Return the [X, Y] coordinate for the center point of the cell that contains the specified text.  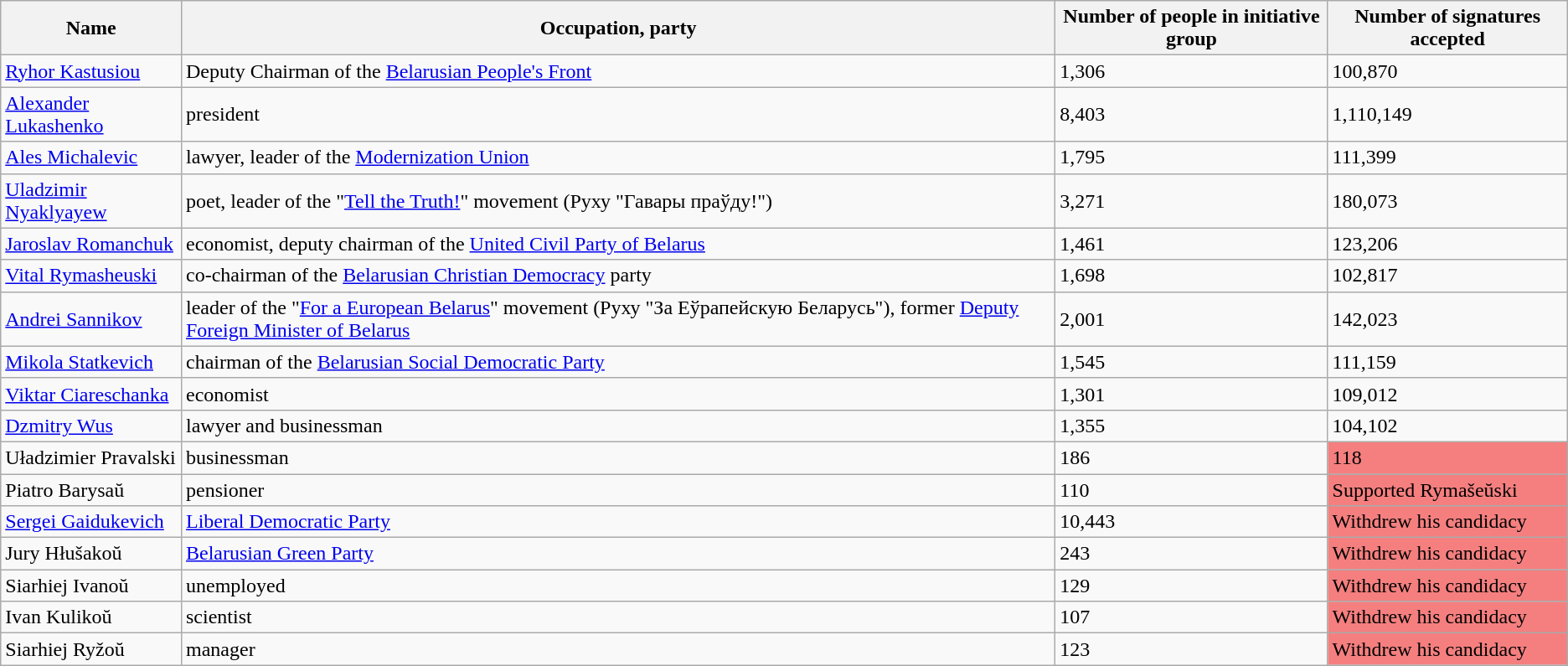
109,012 [1447, 394]
lawyer and businessman [618, 426]
pensioner [618, 490]
Occupation, party [618, 28]
scientist [618, 617]
president [618, 114]
1,301 [1191, 394]
110 [1191, 490]
123,206 [1447, 244]
Supported Rymašeŭski [1447, 490]
businessman [618, 457]
1,355 [1191, 426]
Alexander Lukashenko [91, 114]
unemployed [618, 586]
Dzmitry Wus [91, 426]
10,443 [1191, 522]
1,461 [1191, 244]
111,159 [1447, 362]
129 [1191, 586]
8,403 [1191, 114]
3,271 [1191, 201]
economist [618, 394]
leader of the "For a European Belarus" movement (Руху "За Еўрапейскую Беларусь"), former Deputy Foreign Minister of Belarus [618, 318]
104,102 [1447, 426]
243 [1191, 554]
186 [1191, 457]
1,545 [1191, 362]
Mikola Statkevich [91, 362]
Ales Michalevic [91, 157]
manager [618, 649]
Piatro Barysaŭ [91, 490]
chairman of the Belarusian Social Democratic Party [618, 362]
Siarhiej Ivanoŭ [91, 586]
Ivan Kulikoŭ [91, 617]
Jury Hłušakoŭ [91, 554]
180,073 [1447, 201]
1,110,149 [1447, 114]
1,306 [1191, 71]
Jaroslav Romanchuk [91, 244]
111,399 [1447, 157]
Name [91, 28]
Number of people in initiative group [1191, 28]
100,870 [1447, 71]
1,698 [1191, 276]
Deputy Chairman of the Belarusian People's Front [618, 71]
co-chairman of the Belarusian Christian Democracy party [618, 276]
107 [1191, 617]
Vital Rymasheuski [91, 276]
Sergei Gaidukevich [91, 522]
Uladzimir Nyaklyayew [91, 201]
poet, leader of the "Tell the Truth!" movement (Руху "Гавары праўду!") [618, 201]
2,001 [1191, 318]
Uładzimier Pravalski [91, 457]
142,023 [1447, 318]
Liberal Democratic Party [618, 522]
118 [1447, 457]
Number of signatures accepted [1447, 28]
1,795 [1191, 157]
Viktar Ciareschanka [91, 394]
102,817 [1447, 276]
Andrei Sannikov [91, 318]
123 [1191, 649]
Ryhor Kastusiou [91, 71]
Belarusian Green Party [618, 554]
lawyer, leader of the Modernization Union [618, 157]
Siarhiej Ryžoŭ [91, 649]
economist, deputy chairman of the United Civil Party of Belarus [618, 244]
